Extract the [x, y] coordinate from the center of the cell holding the provided text.  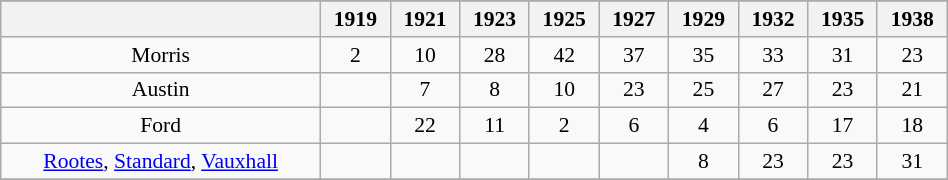
Ford [161, 126]
7 [425, 90]
Morris [161, 55]
27 [773, 90]
1923 [495, 19]
1921 [425, 19]
17 [843, 126]
Austin [161, 90]
1929 [704, 19]
33 [773, 55]
4 [704, 126]
37 [634, 55]
18 [912, 126]
1932 [773, 19]
1927 [634, 19]
42 [564, 55]
11 [495, 126]
1938 [912, 19]
1919 [356, 19]
1935 [843, 19]
22 [425, 126]
1925 [564, 19]
35 [704, 55]
Rootes, Standard, Vauxhall [161, 162]
21 [912, 90]
28 [495, 55]
25 [704, 90]
